Determine the [x, y] coordinate at the center of the cell enclosing the given text.  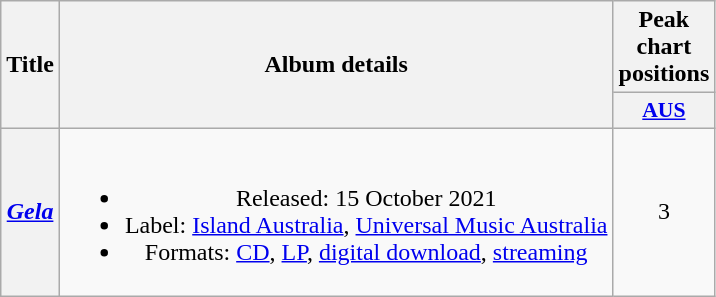
AUS [664, 111]
3 [664, 212]
Released: 15 October 2021Label: Island Australia, Universal Music AustraliaFormats: CD, LP, digital download, streaming [336, 212]
Title [30, 65]
Gela [30, 212]
Peak chart positions [664, 47]
Album details [336, 65]
